Determine the (x, y) coordinate at the center of the cell enclosing the given text.  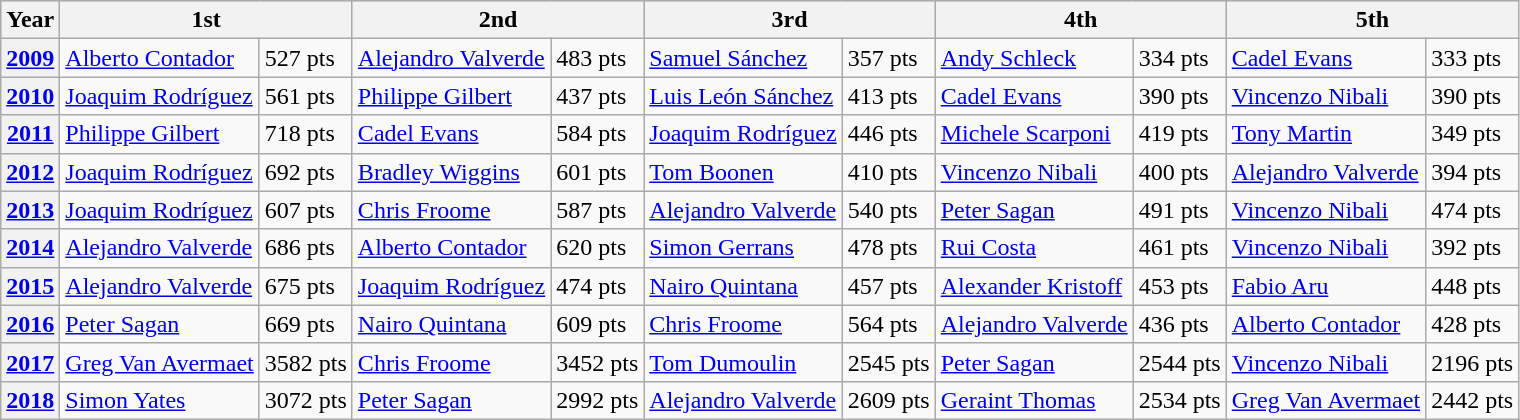
584 pts (598, 134)
437 pts (598, 96)
Luis León Sánchez (743, 96)
394 pts (1472, 172)
692 pts (306, 172)
483 pts (598, 58)
3582 pts (306, 362)
Samuel Sánchez (743, 58)
446 pts (888, 134)
2011 (30, 134)
2017 (30, 362)
349 pts (1472, 134)
2196 pts (1472, 362)
620 pts (598, 248)
2013 (30, 210)
436 pts (1180, 324)
2014 (30, 248)
3452 pts (598, 362)
564 pts (888, 324)
428 pts (1472, 324)
686 pts (306, 248)
2018 (30, 400)
2992 pts (598, 400)
2012 (30, 172)
669 pts (306, 324)
400 pts (1180, 172)
3rd (790, 20)
448 pts (1472, 286)
587 pts (598, 210)
2609 pts (888, 400)
601 pts (598, 172)
Rui Costa (1034, 248)
2534 pts (1180, 400)
Tom Boonen (743, 172)
453 pts (1180, 286)
4th (1080, 20)
2015 (30, 286)
540 pts (888, 210)
410 pts (888, 172)
419 pts (1180, 134)
333 pts (1472, 58)
478 pts (888, 248)
609 pts (598, 324)
Bradley Wiggins (451, 172)
Simon Gerrans (743, 248)
392 pts (1472, 248)
675 pts (306, 286)
Geraint Thomas (1034, 400)
2544 pts (1180, 362)
2545 pts (888, 362)
Tom Dumoulin (743, 362)
Alexander Kristoff (1034, 286)
527 pts (306, 58)
607 pts (306, 210)
457 pts (888, 286)
491 pts (1180, 210)
Tony Martin (1326, 134)
Fabio Aru (1326, 286)
Year (30, 20)
461 pts (1180, 248)
2010 (30, 96)
Andy Schleck (1034, 58)
2009 (30, 58)
2016 (30, 324)
Simon Yates (160, 400)
1st (206, 20)
3072 pts (306, 400)
2442 pts (1472, 400)
Michele Scarponi (1034, 134)
718 pts (306, 134)
561 pts (306, 96)
5th (1372, 20)
413 pts (888, 96)
2nd (498, 20)
334 pts (1180, 58)
357 pts (888, 58)
